Find where the given text appears and provide that cell's center as (x, y) coordinate. 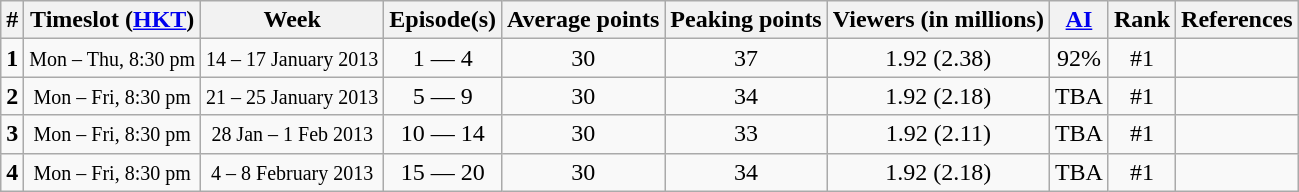
4 (12, 172)
92% (1078, 58)
AI (1078, 20)
1 — 4 (443, 58)
Viewers (in millions) (938, 20)
37 (746, 58)
28 Jan – 1 Feb 2013 (292, 134)
4 – 8 February 2013 (292, 172)
15 — 20 (443, 172)
5 — 9 (443, 96)
1.92 (2.38) (938, 58)
# (12, 20)
References (1238, 20)
Mon – Thu, 8:30 pm (112, 58)
21 – 25 January 2013 (292, 96)
Peaking points (746, 20)
Average points (584, 20)
Episode(s) (443, 20)
1.92 (2.11) (938, 134)
2 (12, 96)
14 – 17 January 2013 (292, 58)
Rank (1142, 20)
33 (746, 134)
Week (292, 20)
3 (12, 134)
1 (12, 58)
10 — 14 (443, 134)
Timeslot (HKT) (112, 20)
